Locate the cell with the specified text and output its [X, Y] center coordinate. 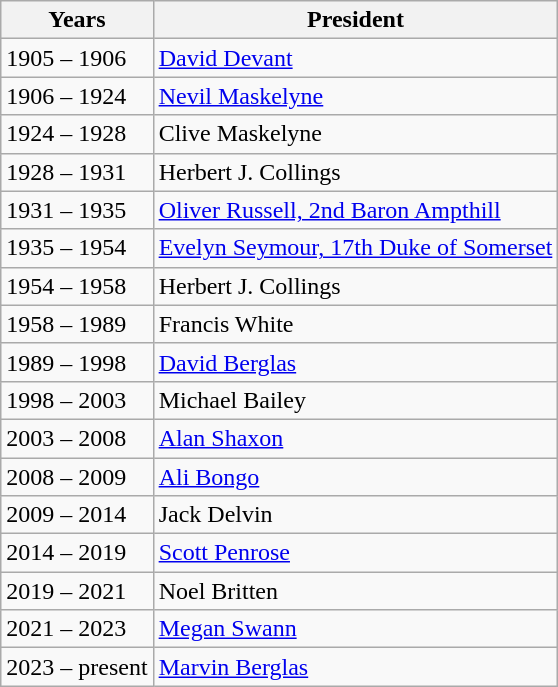
Ali Bongo [356, 477]
1906 – 1924 [77, 96]
2009 – 2014 [77, 515]
1954 – 1958 [77, 286]
1928 – 1931 [77, 172]
Marvin Berglas [356, 667]
1998 – 2003 [77, 400]
Nevil Maskelyne [356, 96]
Evelyn Seymour, 17th Duke of Somerset [356, 248]
2023 – present [77, 667]
1924 – 1928 [77, 134]
1931 – 1935 [77, 210]
Jack Delvin [356, 515]
1958 – 1989 [77, 324]
President [356, 20]
1989 – 1998 [77, 362]
Scott Penrose [356, 553]
Years [77, 20]
Oliver Russell, 2nd Baron Ampthill [356, 210]
Michael Bailey [356, 400]
David Devant [356, 58]
Alan Shaxon [356, 438]
2014 – 2019 [77, 553]
1905 – 1906 [77, 58]
Clive Maskelyne [356, 134]
2019 – 2021 [77, 591]
2021 – 2023 [77, 629]
2008 – 2009 [77, 477]
2003 – 2008 [77, 438]
Francis White [356, 324]
Megan Swann [356, 629]
1935 – 1954 [77, 248]
Noel Britten [356, 591]
David Berglas [356, 362]
